Extract the [x, y] coordinate from the center of the cell holding the provided text.  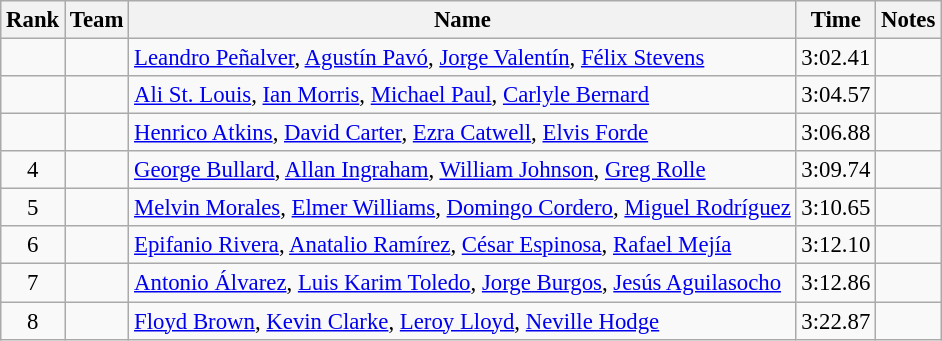
3:02.41 [836, 58]
5 [33, 208]
3:09.74 [836, 170]
George Bullard, Allan Ingraham, William Johnson, Greg Rolle [462, 170]
Time [836, 20]
3:12.86 [836, 283]
6 [33, 245]
Leandro Peñalver, Agustín Pavó, Jorge Valentín, Félix Stevens [462, 58]
Rank [33, 20]
Melvin Morales, Elmer Williams, Domingo Cordero, Miguel Rodríguez [462, 208]
Epifanio Rivera, Anatalio Ramírez, César Espinosa, Rafael Mejía [462, 245]
3:22.87 [836, 321]
Team [97, 20]
7 [33, 283]
Antonio Álvarez, Luis Karim Toledo, Jorge Burgos, Jesús Aguilasocho [462, 283]
4 [33, 170]
Notes [908, 20]
3:10.65 [836, 208]
Name [462, 20]
8 [33, 321]
Ali St. Louis, Ian Morris, Michael Paul, Carlyle Bernard [462, 95]
3:04.57 [836, 95]
3:12.10 [836, 245]
3:06.88 [836, 133]
Floyd Brown, Kevin Clarke, Leroy Lloyd, Neville Hodge [462, 321]
Henrico Atkins, David Carter, Ezra Catwell, Elvis Forde [462, 133]
